Identify which cell holds the provided text, then report its [x, y] central coordinate. 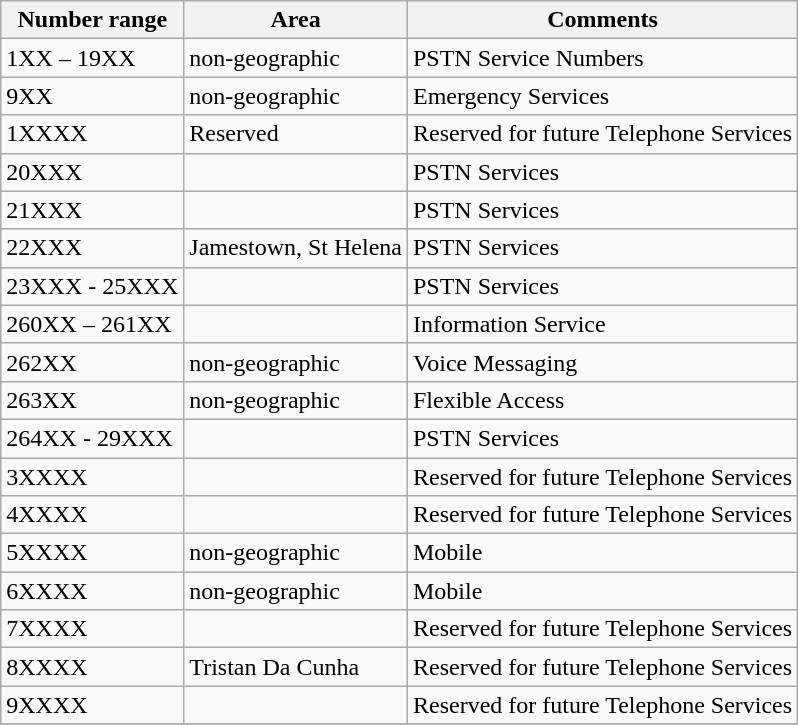
PSTN Service Numbers [602, 58]
9XXXX [92, 705]
Reserved [296, 134]
264XX - 29XXX [92, 438]
7XXXX [92, 629]
Flexible Access [602, 400]
1XXXX [92, 134]
8XXXX [92, 667]
Number range [92, 20]
260XX – 261XX [92, 324]
23XXX - 25XXX [92, 286]
Voice Messaging [602, 362]
5XXXX [92, 553]
Tristan Da Cunha [296, 667]
Area [296, 20]
21XXX [92, 210]
Information Service [602, 324]
263XX [92, 400]
22XXX [92, 248]
3XXXX [92, 477]
9XX [92, 96]
6XXXX [92, 591]
Emergency Services [602, 96]
Jamestown, St Helena [296, 248]
1XX – 19XX [92, 58]
Comments [602, 20]
20XXX [92, 172]
4XXXX [92, 515]
262XX [92, 362]
